Find where the given text appears and provide that cell's center as [x, y] coordinate. 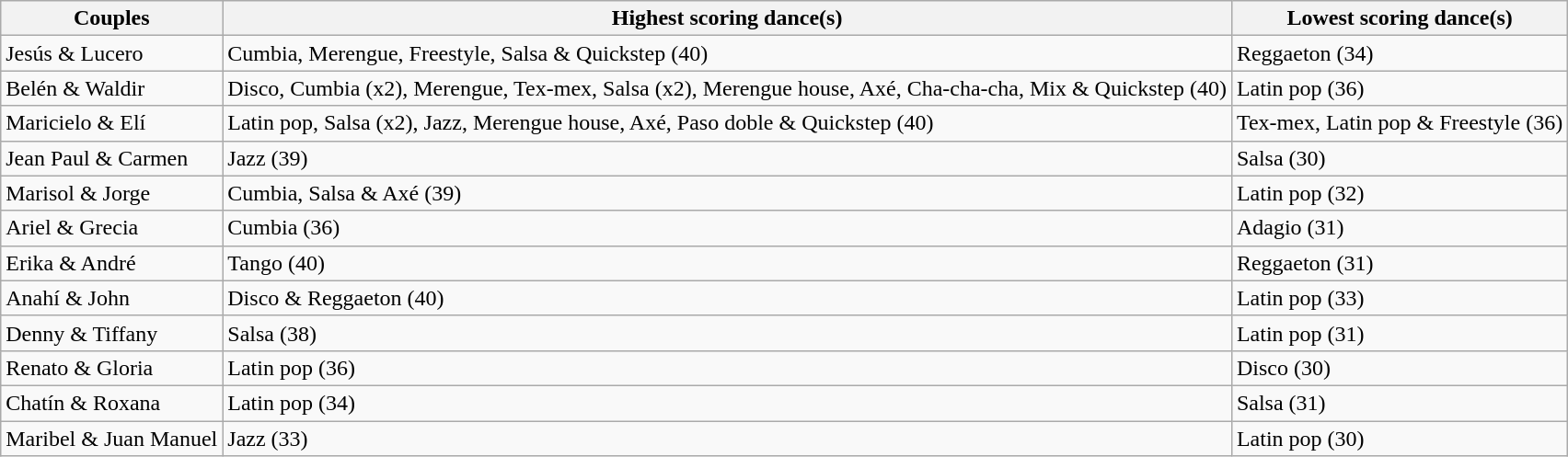
Salsa (31) [1399, 403]
Latin pop (30) [1399, 439]
Couples [112, 18]
Jesús & Lucero [112, 53]
Chatín & Roxana [112, 403]
Latin pop (31) [1399, 333]
Cumbia, Salsa & Axé (39) [727, 193]
Cumbia (36) [727, 228]
Jazz (39) [727, 158]
Disco & Reggaeton (40) [727, 298]
Adagio (31) [1399, 228]
Salsa (38) [727, 333]
Marisol & Jorge [112, 193]
Reggaeton (31) [1399, 263]
Maribel & Juan Manuel [112, 439]
Erika & André [112, 263]
Cumbia, Merengue, Freestyle, Salsa & Quickstep (40) [727, 53]
Latin pop (33) [1399, 298]
Anahí & John [112, 298]
Disco (30) [1399, 368]
Tango (40) [727, 263]
Latin pop (32) [1399, 193]
Latin pop (34) [727, 403]
Reggaeton (34) [1399, 53]
Jazz (33) [727, 439]
Highest scoring dance(s) [727, 18]
Disco, Cumbia (x2), Merengue, Tex-mex, Salsa (x2), Merengue house, Axé, Cha-cha-cha, Mix & Quickstep (40) [727, 88]
Latin pop, Salsa (x2), Jazz, Merengue house, Axé, Paso doble & Quickstep (40) [727, 123]
Belén & Waldir [112, 88]
Denny & Tiffany [112, 333]
Renato & Gloria [112, 368]
Lowest scoring dance(s) [1399, 18]
Salsa (30) [1399, 158]
Tex-mex, Latin pop & Freestyle (36) [1399, 123]
Ariel & Grecia [112, 228]
Jean Paul & Carmen [112, 158]
Maricielo & Elí [112, 123]
